Identify which cell holds the provided text, then report its (X, Y) central coordinate. 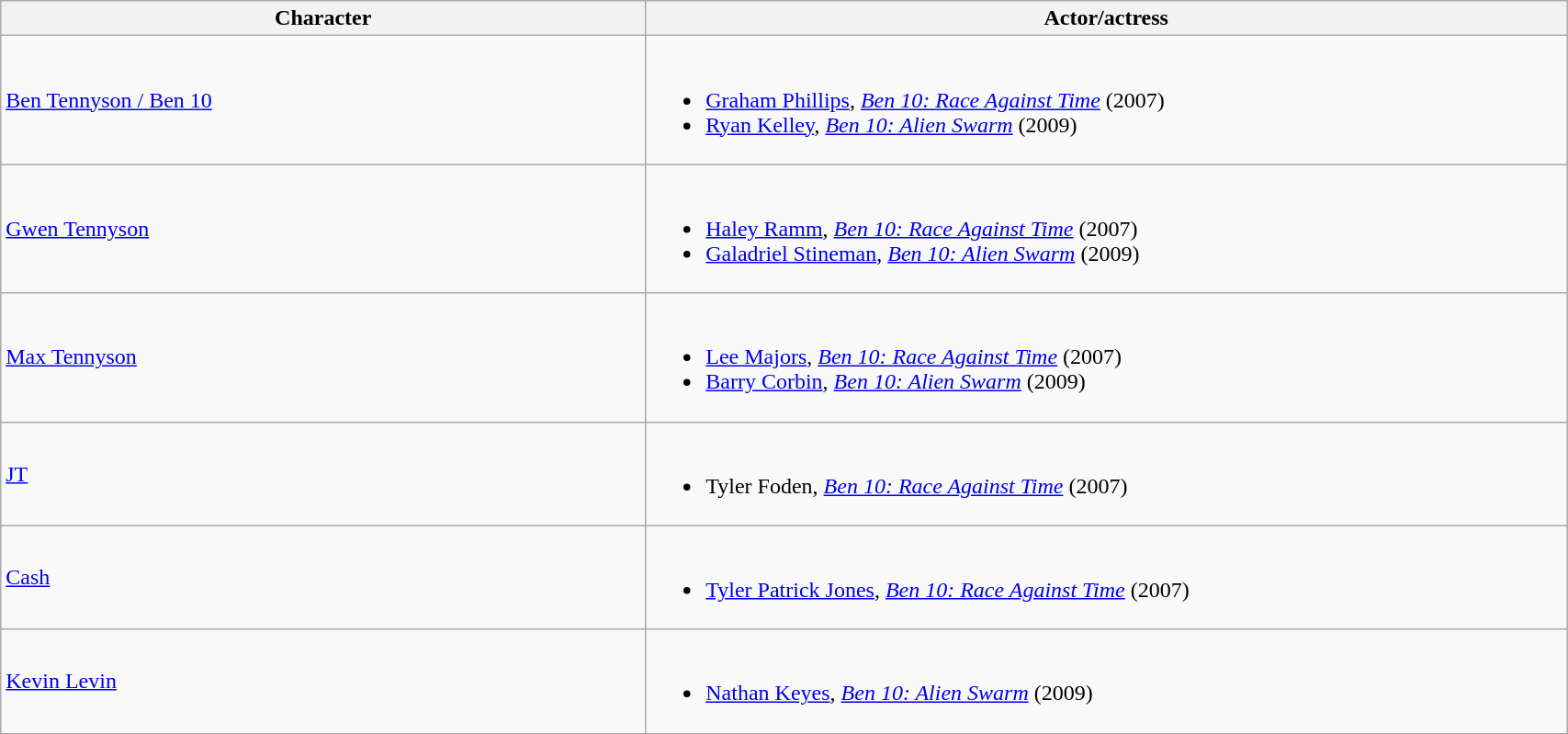
Kevin Levin (323, 682)
Tyler Patrick Jones, Ben 10: Race Against Time (2007) (1106, 577)
Lee Majors, Ben 10: Race Against Time (2007)Barry Corbin, Ben 10: Alien Swarm (2009) (1106, 357)
Graham Phillips, Ben 10: Race Against Time (2007)Ryan Kelley, Ben 10: Alien Swarm (2009) (1106, 100)
Gwen Tennyson (323, 229)
Nathan Keyes, Ben 10: Alien Swarm (2009) (1106, 682)
Haley Ramm, Ben 10: Race Against Time (2007)Galadriel Stineman, Ben 10: Alien Swarm (2009) (1106, 229)
JT (323, 474)
Max Tennyson (323, 357)
Cash (323, 577)
Ben Tennyson / Ben 10 (323, 100)
Tyler Foden, Ben 10: Race Against Time (2007) (1106, 474)
Actor/actress (1106, 18)
Character (323, 18)
